From the cell containing the given text, extract its center point as [x, y] coordinate. 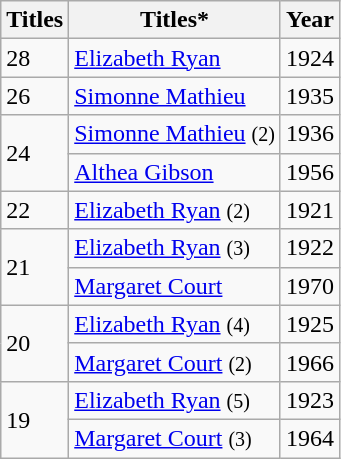
1923 [310, 400]
Elizabeth Ryan (5) [175, 400]
Margaret Court (2) [175, 362]
1936 [310, 134]
Elizabeth Ryan (3) [175, 248]
1970 [310, 286]
24 [35, 153]
1964 [310, 438]
1935 [310, 96]
Althea Gibson [175, 172]
28 [35, 58]
19 [35, 419]
1924 [310, 58]
1921 [310, 210]
Simonne Mathieu [175, 96]
1925 [310, 324]
Year [310, 20]
Titles* [175, 20]
Elizabeth Ryan [175, 58]
21 [35, 267]
Elizabeth Ryan (4) [175, 324]
26 [35, 96]
Margaret Court [175, 286]
Margaret Court (3) [175, 438]
1966 [310, 362]
Simonne Mathieu (2) [175, 134]
1922 [310, 248]
22 [35, 210]
20 [35, 343]
Titles [35, 20]
1956 [310, 172]
Elizabeth Ryan (2) [175, 210]
